Output the (x, y) coordinate of the center of the cell containing the given text.  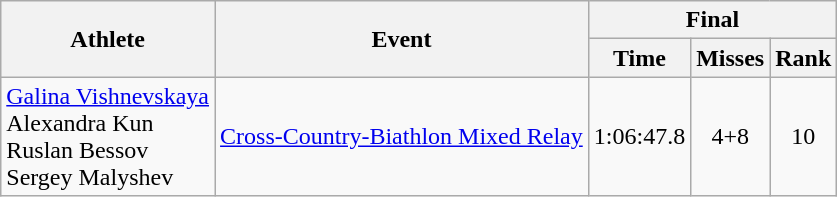
4+8 (730, 136)
Final (712, 20)
Event (402, 39)
1:06:47.8 (639, 136)
Athlete (108, 39)
Rank (804, 58)
10 (804, 136)
Time (639, 58)
Galina VishnevskayaAlexandra KunRuslan BessovSergey Malyshev (108, 136)
Misses (730, 58)
Cross-Country-Biathlon Mixed Relay (402, 136)
